Return the (x, y) coordinate for the center point of the cell that contains the specified text.  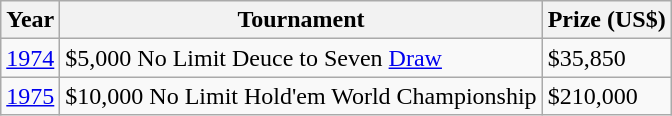
Prize (US$) (606, 20)
$210,000 (606, 96)
Tournament (301, 20)
1975 (30, 96)
$5,000 No Limit Deuce to Seven Draw (301, 58)
Year (30, 20)
$10,000 No Limit Hold'em World Championship (301, 96)
1974 (30, 58)
$35,850 (606, 58)
